Search for the cell housing the specified text and yield its (x, y) center coordinate. 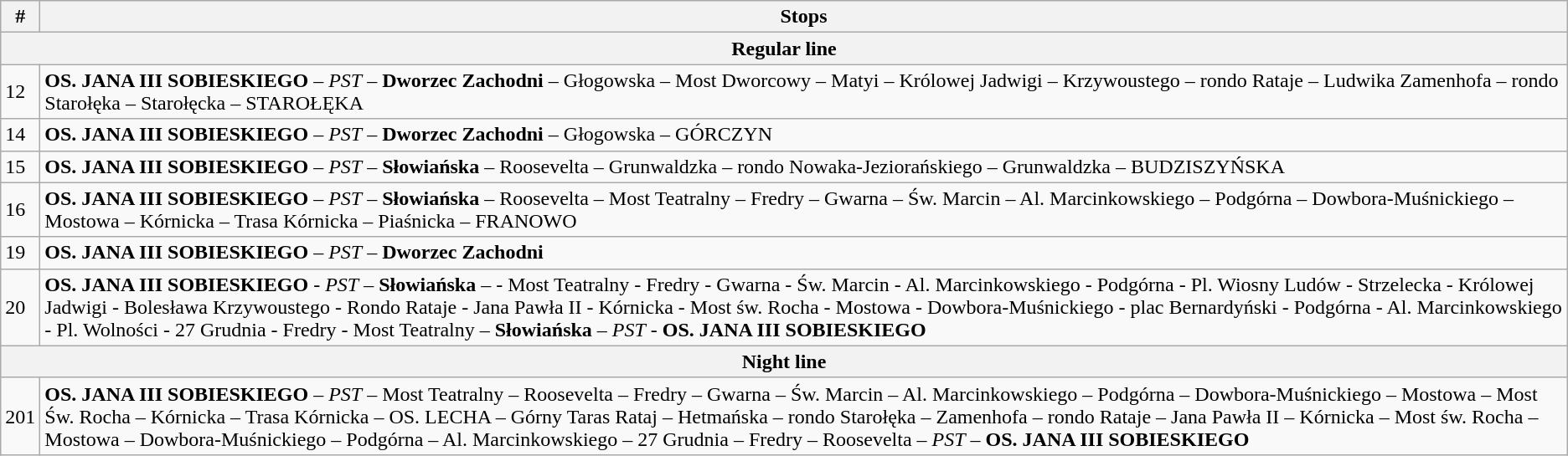
20 (20, 307)
16 (20, 209)
Stops (804, 17)
Night line (784, 361)
OS. JANA III SOBIESKIEGO – PST – Dworzec Zachodni (804, 253)
15 (20, 167)
# (20, 17)
19 (20, 253)
201 (20, 416)
12 (20, 92)
OS. JANA III SOBIESKIEGO – PST – Słowiańska – Roosevelta – Grunwaldzka – rondo Nowaka-Jeziorańskiego – Grunwaldzka – BUDZISZYŃSKA (804, 167)
Regular line (784, 49)
14 (20, 135)
OS. JANA III SOBIESKIEGO – PST – Dworzec Zachodni – Głogowska – GÓRCZYN (804, 135)
